Locate the cell with the specified text and output its [X, Y] center coordinate. 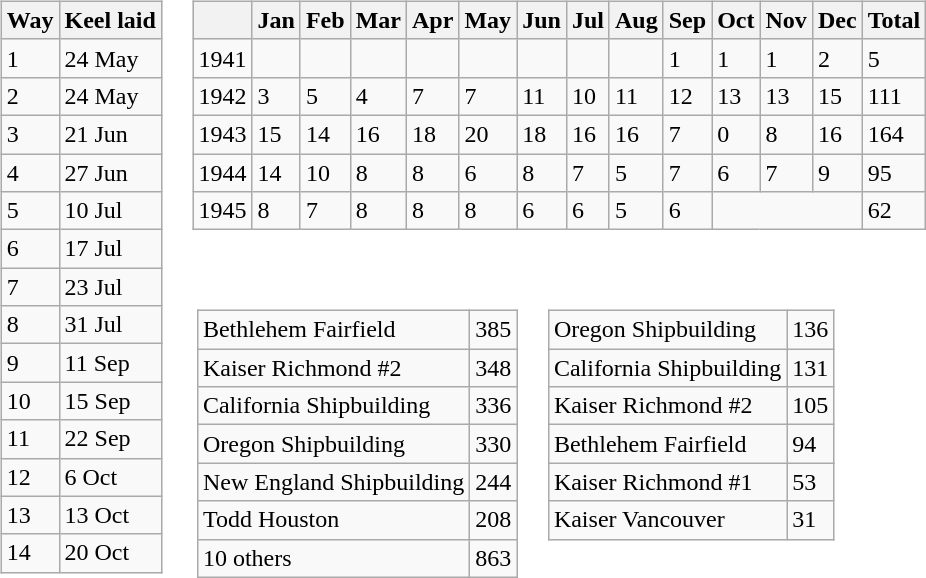
Jun [542, 20]
1945 [222, 211]
385 [494, 330]
131 [810, 368]
Dec [837, 20]
20 Oct [110, 553]
Jan [276, 20]
11 Sep [110, 363]
Jul [588, 20]
244 [494, 482]
Keel laid [110, 20]
31 [810, 520]
1942 [222, 96]
Feb [325, 20]
21 Jun [110, 134]
Oct [736, 20]
111 [894, 96]
27 Jun [110, 173]
1943 [222, 134]
10 Jul [110, 211]
1944 [222, 173]
Way [30, 20]
330 [494, 444]
Kaiser Vancouver [667, 520]
13 Oct [110, 515]
20 [488, 134]
May [488, 20]
Todd Houston [333, 520]
62 [894, 211]
Aug [636, 20]
1941 [222, 58]
17 Jul [110, 249]
136 [810, 330]
31 Jul [110, 325]
23 Jul [110, 287]
348 [494, 368]
Nov [786, 20]
22 Sep [110, 439]
105 [810, 406]
95 [894, 173]
0 [736, 134]
94 [810, 444]
863 [494, 558]
10 others [333, 558]
Total [894, 20]
New England Shipbuilding [333, 482]
Sep [687, 20]
Mar [378, 20]
53 [810, 482]
336 [494, 406]
164 [894, 134]
Apr [432, 20]
15 Sep [110, 401]
Kaiser Richmond #1 [667, 482]
208 [494, 520]
6 Oct [110, 477]
